For the text-containing cell, return its midpoint in [x, y] coordinate format. 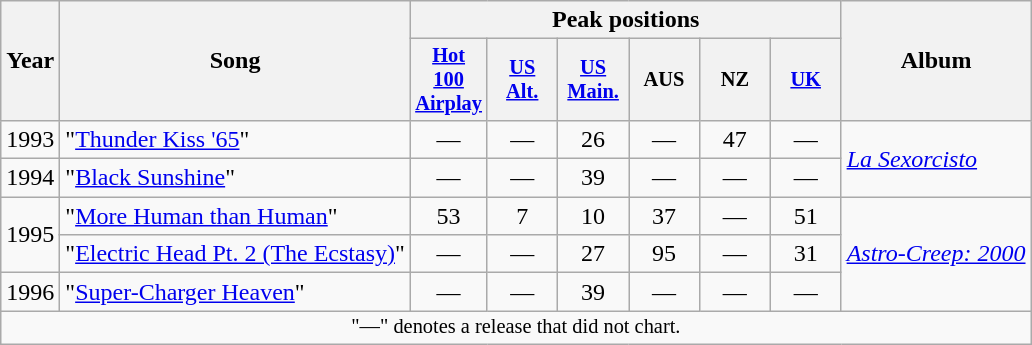
UK [806, 80]
"Electric Head Pt. 2 (The Ecstasy)" [236, 254]
95 [664, 254]
NZ [734, 80]
37 [664, 216]
1995 [30, 235]
Song [236, 61]
Hot 100Airplay [448, 80]
"Super-Charger Heaven" [236, 292]
31 [806, 254]
7 [522, 216]
26 [594, 139]
"Black Sunshine" [236, 178]
1996 [30, 292]
27 [594, 254]
Astro-Creep: 2000 [936, 254]
La Sexorcisto [936, 158]
47 [734, 139]
AUS [664, 80]
1994 [30, 178]
"—" denotes a release that did not chart. [516, 328]
USAlt. [522, 80]
51 [806, 216]
"Thunder Kiss '65" [236, 139]
USMain. [594, 80]
"More Human than Human" [236, 216]
53 [448, 216]
Peak positions [626, 20]
10 [594, 216]
Year [30, 61]
Album [936, 61]
1993 [30, 139]
